Detect which cell encompasses the target text, then output its (X, Y) center coordinate. 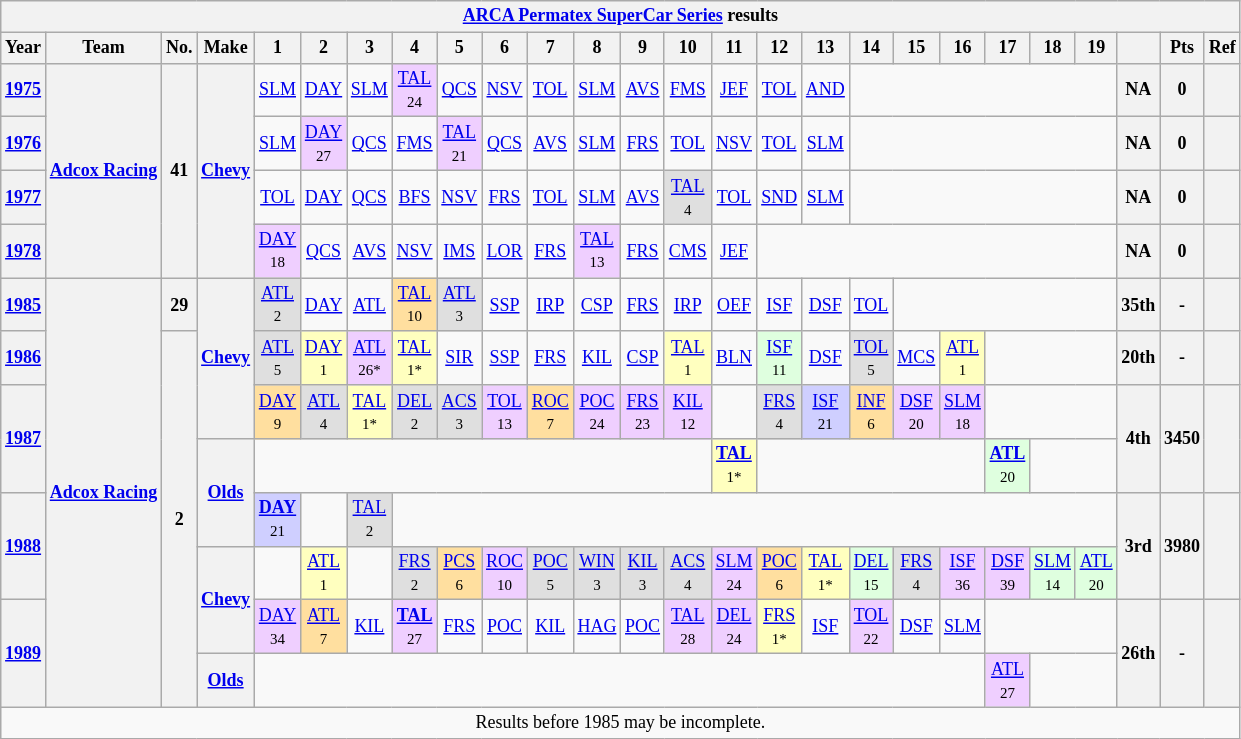
Team (103, 48)
14 (871, 48)
TAL10 (414, 305)
5 (460, 48)
1986 (24, 358)
ROC10 (505, 573)
6 (505, 48)
OEF (734, 305)
ATL3 (460, 305)
FRS23 (643, 412)
9 (643, 48)
DAY27 (323, 144)
DEL24 (734, 627)
IMS (460, 251)
ARCA Permatex SuperCar Series results (620, 16)
16 (963, 48)
3 (370, 48)
3980 (1182, 546)
BFS (414, 197)
ACS4 (688, 573)
DAY9 (277, 412)
WIN3 (597, 573)
TAL21 (460, 144)
SND (780, 197)
DEL2 (414, 412)
1989 (24, 654)
17 (1007, 48)
SLM18 (963, 412)
10 (688, 48)
Year (24, 48)
1975 (24, 90)
7 (550, 48)
ATL5 (277, 358)
KIL3 (643, 573)
POC5 (550, 573)
ATL4 (323, 412)
1987 (24, 438)
No. (180, 48)
HAG (597, 627)
1985 (24, 305)
26th (1138, 654)
ATL27 (1007, 680)
3rd (1138, 546)
FRS1* (780, 627)
POC24 (597, 412)
Pts (1182, 48)
TAL28 (688, 627)
DAY34 (277, 627)
DAY1 (323, 358)
ATL (370, 305)
MCS (916, 358)
DSF39 (1007, 573)
12 (780, 48)
DAY21 (277, 519)
TAL2 (370, 519)
DSF20 (916, 412)
TOL5 (871, 358)
ISF11 (780, 358)
DEL15 (871, 573)
LOR (505, 251)
FRS2 (414, 573)
4 (414, 48)
11 (734, 48)
ISF36 (963, 573)
POC6 (780, 573)
BLN (734, 358)
ISF21 (826, 412)
ATL26* (370, 358)
ATL7 (323, 627)
AND (826, 90)
20th (1138, 358)
TAL4 (688, 197)
TOL13 (505, 412)
13 (826, 48)
Ref (1222, 48)
TOL22 (871, 627)
1 (277, 48)
SLM24 (734, 573)
1988 (24, 546)
KIL12 (688, 412)
ROC7 (550, 412)
1976 (24, 144)
INF6 (871, 412)
1977 (24, 197)
35th (1138, 305)
8 (597, 48)
29 (180, 305)
ATL2 (277, 305)
3450 (1182, 438)
1978 (24, 251)
ACS3 (460, 412)
CMS (688, 251)
19 (1096, 48)
18 (1053, 48)
Make (226, 48)
41 (180, 170)
4th (1138, 438)
SLM14 (1053, 573)
DAY18 (277, 251)
TAL27 (414, 627)
Results before 1985 may be incomplete. (620, 722)
TAL13 (597, 251)
PCS6 (460, 573)
SIR (460, 358)
15 (916, 48)
TAL1 (688, 358)
TAL24 (414, 90)
